Return the [x, y] coordinate for the center point of the cell that contains the specified text.  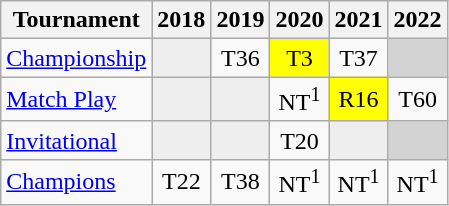
2019 [240, 20]
Match Play [76, 100]
Tournament [76, 20]
T20 [300, 140]
R16 [358, 100]
T37 [358, 58]
Invitational [76, 140]
T38 [240, 182]
2020 [300, 20]
T60 [418, 100]
Champions [76, 182]
2021 [358, 20]
T36 [240, 58]
2018 [182, 20]
2022 [418, 20]
Championship [76, 58]
T22 [182, 182]
T3 [300, 58]
